Capture the cell that displays the provided text and extract its (X, Y) central coordinate. 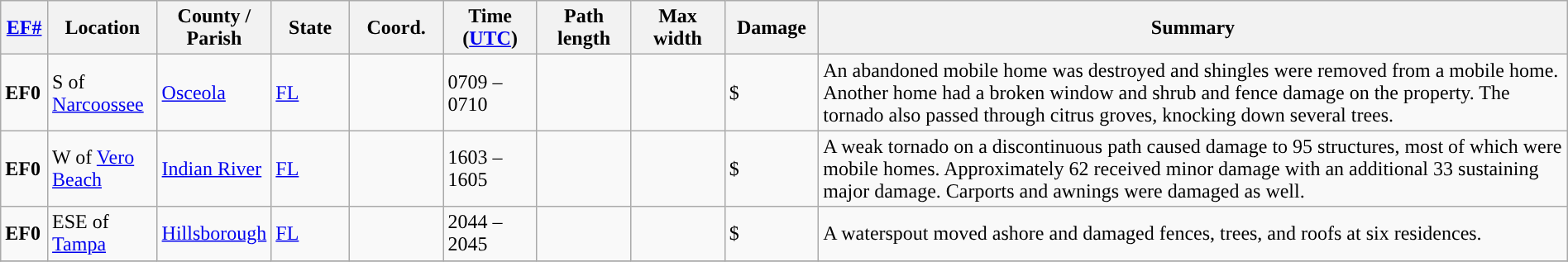
S of Narcoossee (103, 93)
0709 – 0710 (490, 93)
Summary (1193, 28)
W of Vero Beach (103, 169)
EF# (25, 28)
Path length (584, 28)
Time (UTC) (490, 28)
Coord. (395, 28)
ESE of Tampa (103, 233)
2044 – 2045 (490, 233)
County / Parish (214, 28)
Indian River (214, 169)
Max width (678, 28)
Damage (772, 28)
State (311, 28)
Osceola (214, 93)
Hillsborough (214, 233)
1603 – 1605 (490, 169)
A waterspout moved ashore and damaged fences, trees, and roofs at six residences. (1193, 233)
Location (103, 28)
